Extract the [X, Y] coordinate from the center of the cell holding the provided text.  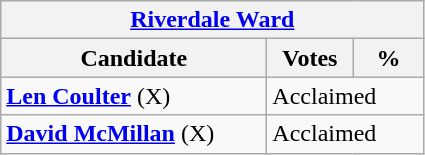
% [388, 58]
Len Coulter (X) [134, 96]
David McMillan (X) [134, 134]
Riverdale Ward [212, 20]
Candidate [134, 58]
Votes [310, 58]
